Provide the [x, y] coordinate of the cell's center where the given text is located.  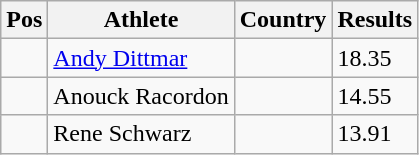
Country [283, 20]
Andy Dittmar [141, 58]
Rene Schwarz [141, 134]
Athlete [141, 20]
Results [375, 20]
Pos [24, 20]
18.35 [375, 58]
14.55 [375, 96]
13.91 [375, 134]
Anouck Racordon [141, 96]
